Provide the [x, y] coordinate of the cell's center where the given text is located.  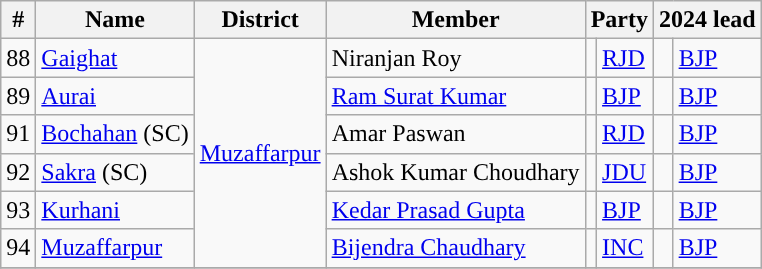
Party [619, 20]
Ashok Kumar Choudhary [456, 172]
Amar Paswan [456, 134]
Member [456, 20]
Bochahan (SC) [115, 134]
91 [18, 134]
89 [18, 96]
2024 lead [708, 20]
Name [115, 20]
# [18, 20]
Aurai [115, 96]
94 [18, 248]
Bijendra Chaudhary [456, 248]
93 [18, 210]
Sakra (SC) [115, 172]
Gaighat [115, 58]
INC [626, 248]
Ram Surat Kumar [456, 96]
88 [18, 58]
Kurhani [115, 210]
District [260, 20]
JDU [626, 172]
Niranjan Roy [456, 58]
Kedar Prasad Gupta [456, 210]
92 [18, 172]
